Provide the [X, Y] coordinate of the cell's center where the given text is located.  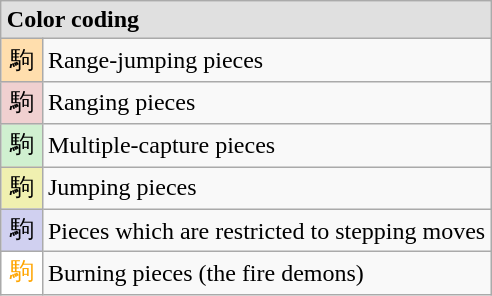
Multiple-capture pieces [266, 146]
Ranging pieces [266, 102]
Color coding [246, 20]
Pieces which are restricted to stepping moves [266, 230]
Range-jumping pieces [266, 60]
Jumping pieces [266, 188]
Burning pieces (the fire demons) [266, 274]
